Search for the cell housing the specified text and yield its (X, Y) center coordinate. 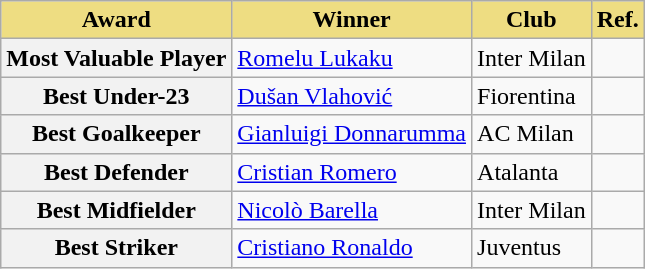
Dušan Vlahović (352, 96)
Gianluigi Donnarumma (352, 134)
Best Defender (116, 172)
Most Valuable Player (116, 58)
Club (532, 20)
Award (116, 20)
Best Striker (116, 248)
Juventus (532, 248)
Winner (352, 20)
Nicolò Barella (352, 210)
Atalanta (532, 172)
Best Under-23 (116, 96)
Ref. (618, 20)
Best Midfielder (116, 210)
Cristian Romero (352, 172)
Best Goalkeeper (116, 134)
Fiorentina (532, 96)
AC Milan (532, 134)
Cristiano Ronaldo (352, 248)
Romelu Lukaku (352, 58)
